Detect which cell encompasses the target text, then output its [x, y] center coordinate. 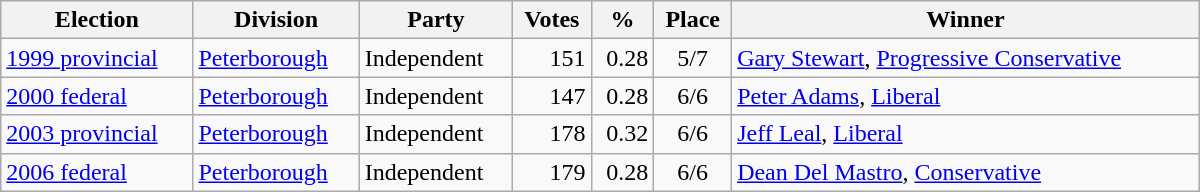
179 [552, 172]
Division [276, 20]
2000 federal [97, 96]
Votes [552, 20]
% [622, 20]
2003 provincial [97, 134]
Winner [966, 20]
Peter Adams, Liberal [966, 96]
Gary Stewart, Progressive Conservative [966, 58]
2006 federal [97, 172]
Dean Del Mastro, Conservative [966, 172]
1999 provincial [97, 58]
Party [436, 20]
Election [97, 20]
151 [552, 58]
178 [552, 134]
Place [693, 20]
147 [552, 96]
0.32 [622, 134]
5/7 [693, 58]
Jeff Leal, Liberal [966, 134]
